Determine the [x, y] coordinate at the center of the cell enclosing the given text.  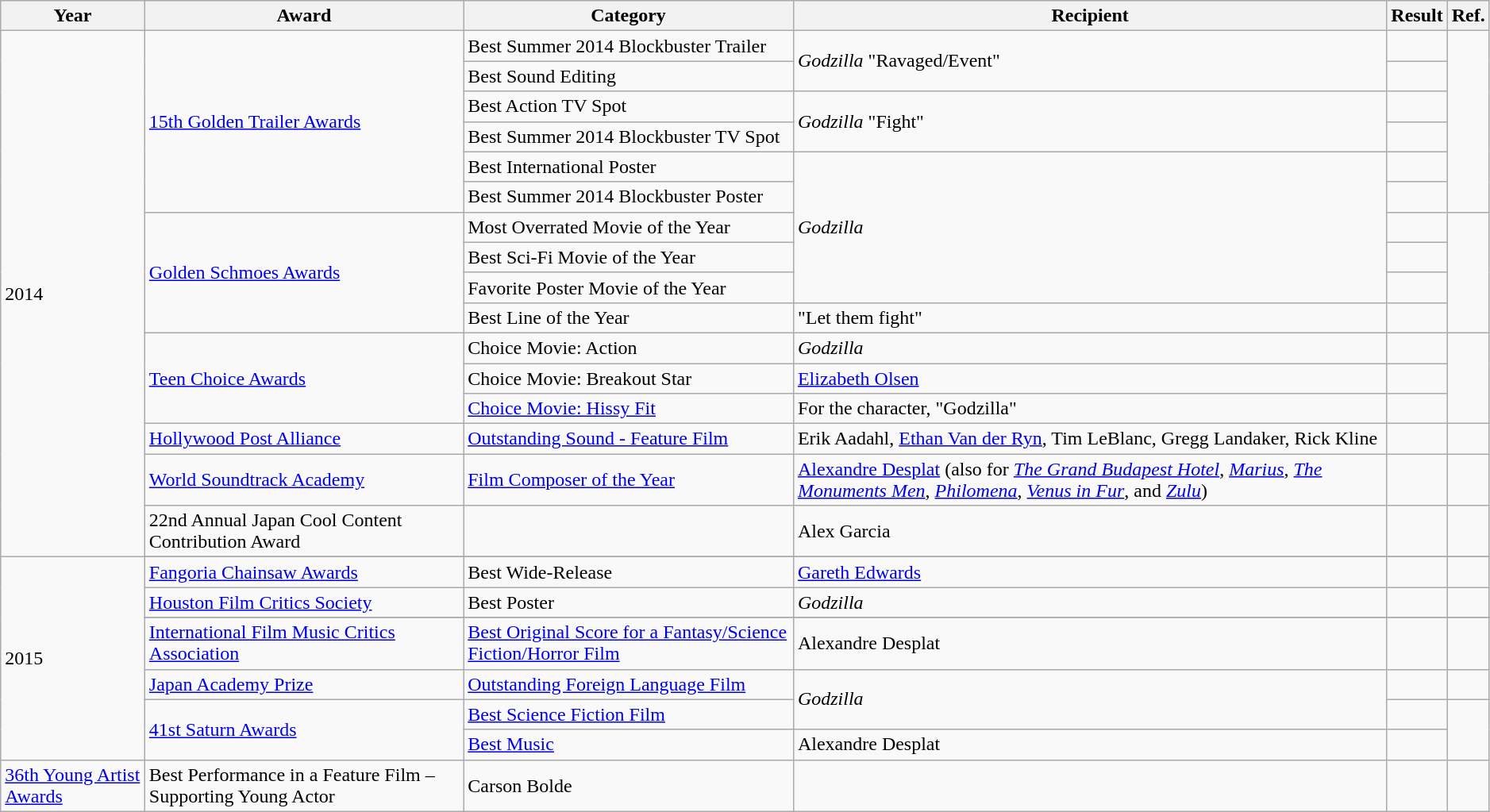
Outstanding Sound - Feature Film [629, 439]
Best Line of the Year [629, 317]
Best Poster [629, 602]
Fangoria Chainsaw Awards [303, 572]
Recipient [1089, 16]
Elizabeth Olsen [1089, 379]
Film Composer of the Year [629, 479]
Best Summer 2014 Blockbuster TV Spot [629, 137]
Best Sound Editing [629, 76]
Category [629, 16]
Best International Poster [629, 167]
Best Original Score for a Fantasy/Science Fiction/Horror Film [629, 643]
For the character, "Godzilla" [1089, 409]
2015 [73, 659]
Japan Academy Prize [303, 684]
Award [303, 16]
Best Summer 2014 Blockbuster Poster [629, 197]
Alex Garcia [1089, 532]
Outstanding Foreign Language Film [629, 684]
Best Music [629, 745]
15th Golden Trailer Awards [303, 121]
Choice Movie: Breakout Star [629, 379]
36th Young Artist Awards [73, 786]
World Soundtrack Academy [303, 479]
2014 [73, 294]
Best Sci-Fi Movie of the Year [629, 257]
Year [73, 16]
Ref. [1469, 16]
International Film Music Critics Association [303, 643]
Choice Movie: Hissy Fit [629, 409]
Best Action TV Spot [629, 106]
Carson Bolde [629, 786]
41st Saturn Awards [303, 729]
"Let them fight" [1089, 317]
Gareth Edwards [1089, 572]
Godzilla "Ravaged/Event" [1089, 61]
Erik Aadahl, Ethan Van der Ryn, Tim LeBlanc, Gregg Landaker, Rick Kline [1089, 439]
Teen Choice Awards [303, 378]
Alexandre Desplat (also for The Grand Budapest Hotel, Marius, The Monuments Men, Philomena, Venus in Fur, and Zulu) [1089, 479]
Choice Movie: Action [629, 348]
Favorite Poster Movie of the Year [629, 287]
22nd Annual Japan Cool Content Contribution Award [303, 532]
Golden Schmoes Awards [303, 272]
Houston Film Critics Society [303, 602]
Godzilla "Fight" [1089, 121]
Best Wide-Release [629, 572]
Best Summer 2014 Blockbuster Trailer [629, 46]
Result [1417, 16]
Best Performance in a Feature Film – Supporting Young Actor [303, 786]
Most Overrated Movie of the Year [629, 227]
Hollywood Post Alliance [303, 439]
Best Science Fiction Film [629, 714]
